Scan for the cell matching the given text and deliver its (x, y) coordinate at center. 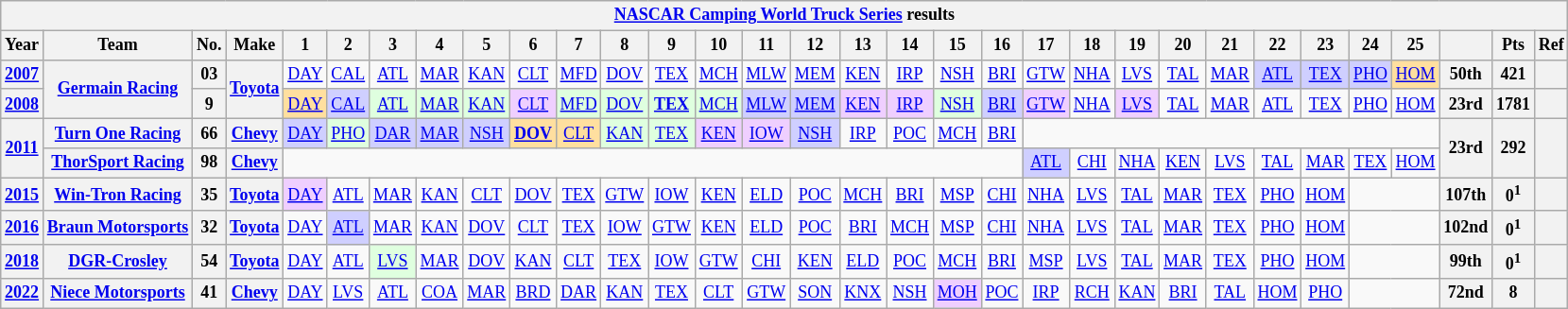
KNX (863, 293)
25 (1416, 45)
COA (439, 293)
SON (815, 293)
32 (210, 228)
7 (578, 45)
2007 (23, 74)
Ref (1551, 45)
2 (348, 45)
102nd (1466, 228)
Germain Racing (117, 89)
03 (210, 74)
Year (23, 45)
2022 (23, 293)
16 (1002, 45)
21 (1230, 45)
17 (1046, 45)
2015 (23, 195)
2018 (23, 262)
72nd (1466, 293)
DGR-Crosley (117, 262)
35 (210, 195)
2011 (23, 147)
4 (439, 45)
19 (1137, 45)
98 (210, 163)
13 (863, 45)
Niece Motorsports (117, 293)
23 (1325, 45)
Pts (1514, 45)
RCH (1092, 293)
MOH (956, 293)
NASCAR Camping World Truck Series results (784, 15)
15 (956, 45)
11 (766, 45)
12 (815, 45)
Win-Tron Racing (117, 195)
66 (210, 132)
2016 (23, 228)
Team (117, 45)
2008 (23, 104)
3 (393, 45)
24 (1370, 45)
99th (1466, 262)
421 (1514, 74)
Make (255, 45)
ThorSport Racing (117, 163)
No. (210, 45)
Braun Motorsports (117, 228)
BRD (533, 293)
50th (1466, 74)
107th (1466, 195)
14 (910, 45)
Turn One Racing (117, 132)
18 (1092, 45)
54 (210, 262)
292 (1514, 147)
10 (718, 45)
41 (210, 293)
6 (533, 45)
1781 (1514, 104)
1 (305, 45)
22 (1278, 45)
5 (487, 45)
20 (1183, 45)
